Determine the (x, y) coordinate at the center of the cell enclosing the given text.  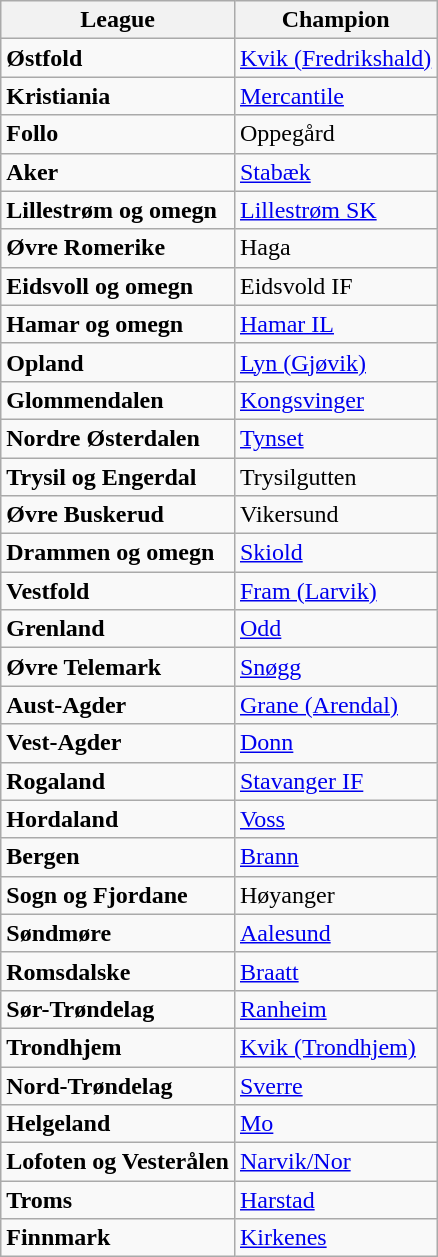
Nordre Østerdalen (118, 438)
Odd (335, 629)
Oppegård (335, 134)
Mo (335, 1124)
Fram (Larvik) (335, 591)
Hamar og omegn (118, 324)
Øvre Romerike (118, 248)
Nord-Trøndelag (118, 1085)
Hordaland (118, 819)
Donn (335, 743)
Vestfold (118, 591)
Lillestrøm og omegn (118, 210)
Voss (335, 819)
Bergen (118, 857)
Øvre Buskerud (118, 515)
Sverre (335, 1085)
Sør-Trøndelag (118, 1009)
Helgeland (118, 1124)
Champion (335, 20)
Trysilgutten (335, 477)
Trysil og Engerdal (118, 477)
Rogaland (118, 781)
Lillestrøm SK (335, 210)
Harstad (335, 1200)
Brann (335, 857)
Braatt (335, 971)
Opland (118, 362)
Finnmark (118, 1238)
Haga (335, 248)
Troms (118, 1200)
Tynset (335, 438)
Narvik/Nor (335, 1162)
Ranheim (335, 1009)
Østfold (118, 58)
Snøgg (335, 667)
Aust-Agder (118, 705)
Aker (118, 172)
Aalesund (335, 933)
Hamar IL (335, 324)
Trondhjem (118, 1047)
League (118, 20)
Grane (Arendal) (335, 705)
Stabæk (335, 172)
Follo (118, 134)
Høyanger (335, 895)
Lyn (Gjøvik) (335, 362)
Drammen og omegn (118, 553)
Romsdalske (118, 971)
Sogn og Fjordane (118, 895)
Lofoten og Vesterålen (118, 1162)
Kvik (Trondhjem) (335, 1047)
Grenland (118, 629)
Eidsvoll og omegn (118, 286)
Kristiania (118, 96)
Kvik (Fredrikshald) (335, 58)
Kirkenes (335, 1238)
Stavanger IF (335, 781)
Glommendalen (118, 400)
Søndmøre (118, 933)
Vest-Agder (118, 743)
Kongsvinger (335, 400)
Vikersund (335, 515)
Mercantile (335, 96)
Øvre Telemark (118, 667)
Eidsvold IF (335, 286)
Skiold (335, 553)
